Provide the [X, Y] coordinate of the cell's center where the given text is located.  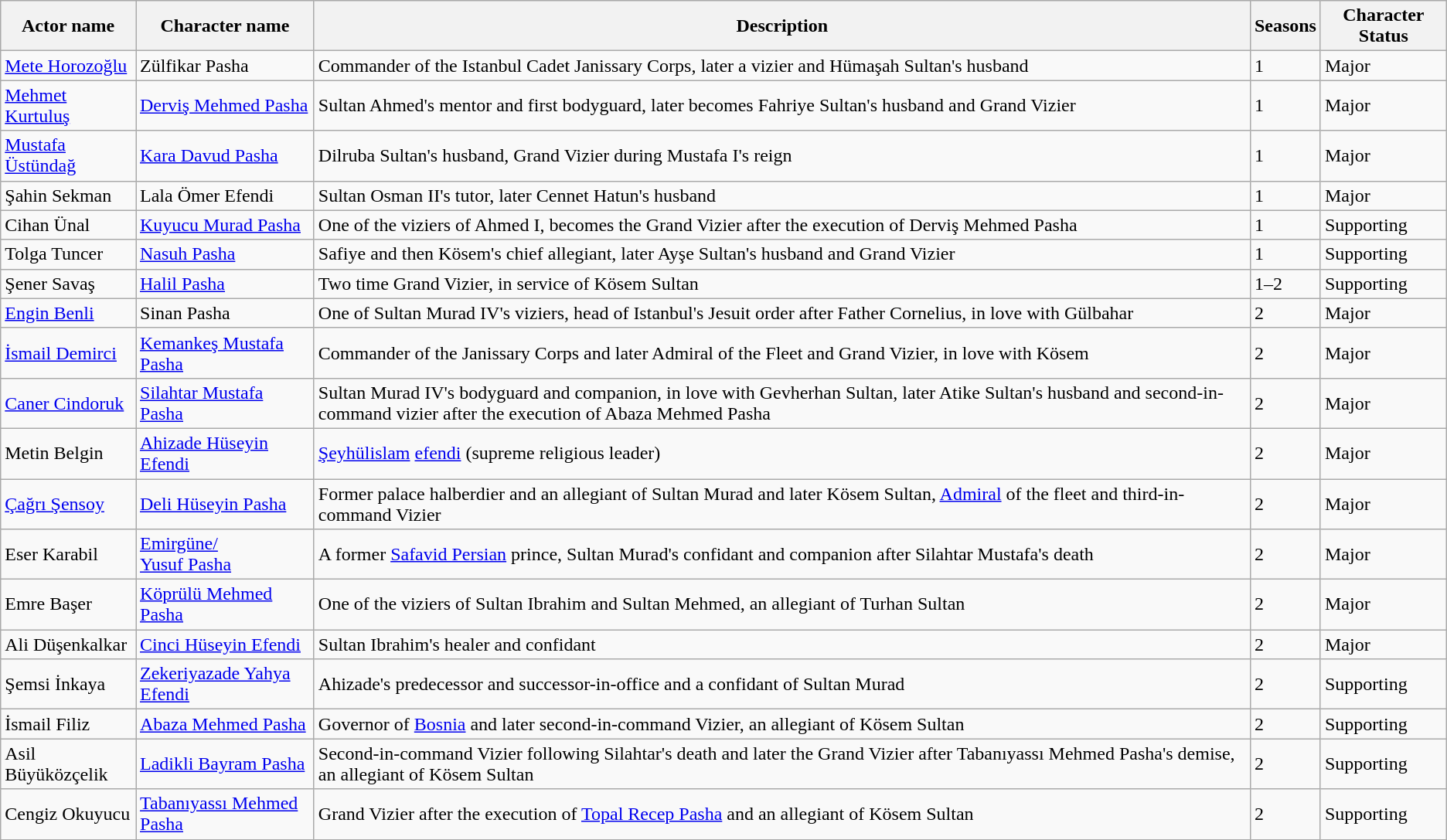
Safiye and then Kösem's chief allegiant, later Ayşe Sultan's husband and Grand Vizier [782, 254]
Emirgüne/ Yusuf Pasha [226, 555]
Description [782, 26]
A former Safavid Persian prince, Sultan Murad's confidant and companion after Silahtar Mustafa's death [782, 555]
Mete Horozoğlu [68, 66]
Two time Grand Vizier, in service of Kösem Sultan [782, 284]
Character name [226, 26]
Dilruba Sultan's husband, Grand Vizier during Mustafa I's reign [782, 156]
Cihan Ünal [68, 225]
Grand Vizier after the execution of Topal Recep Pasha and an allegiant of Kösem Sultan [782, 814]
İsmail Demirci [68, 352]
Actor name [68, 26]
Kuyucu Murad Pasha [226, 225]
Şeyhülislam efendi (supreme religious leader) [782, 453]
İsmail Filiz [68, 724]
Governor of Bosnia and later second-in-command Vizier, an allegiant of Kösem Sultan [782, 724]
Zekeriyazade Yahya Efendi [226, 685]
Halil Pasha [226, 284]
Ali Düşenkalkar [68, 644]
Seasons [1285, 26]
Cinci Hüseyin Efendi [226, 644]
Ahizade Hüseyin Efendi [226, 453]
Kara Davud Pasha [226, 156]
Commander of the Janissary Corps and later Admiral of the Fleet and Grand Vizier, in love with Kösem [782, 352]
Sultan Ahmed's mentor and first bodyguard, later becomes Fahriye Sultan's husband and Grand Vizier [782, 105]
Tabanıyassı Mehmed Pasha [226, 814]
Şener Savaş [68, 284]
Mehmet Kurtuluş [68, 105]
Zülfikar Pasha [226, 66]
Çağrı Şensoy [68, 504]
Former palace halberdier and an allegiant of Sultan Murad and later Kösem Sultan, Admiral of the fleet and third-in-command Vizier [782, 504]
Engin Benli [68, 313]
1–2 [1285, 284]
Ahizade's predecessor and successor-in-office and a confidant of Sultan Murad [782, 685]
Eser Karabil [68, 555]
Sinan Pasha [226, 313]
Şahin Sekman [68, 196]
Commander of the Istanbul Cadet Janissary Corps, later a vizier and Hümaşah Sultan's husband [782, 66]
Sultan Osman II's tutor, later Cennet Hatun's husband [782, 196]
Nasuh Pasha [226, 254]
Derviş Mehmed Pasha [226, 105]
Lala Ömer Efendi [226, 196]
Kemankeş Mustafa Pasha [226, 352]
Şemsi İnkaya [68, 685]
Metin Belgin [68, 453]
Mustafa Üstündağ [68, 156]
Sultan Ibrahim's healer and confidant [782, 644]
One of the viziers of Sultan Ibrahim and Sultan Mehmed, an allegiant of Turhan Sultan [782, 604]
Asil Büyüközçelik [68, 763]
Deli Hüseyin Pasha [226, 504]
Character Status [1384, 26]
Abaza Mehmed Pasha [226, 724]
Cengiz Okuyucu [68, 814]
One of the viziers of Ahmed I, becomes the Grand Vizier after the execution of Derviş Mehmed Pasha [782, 225]
Köprülü Mehmed Pasha [226, 604]
Silahtar Mustafa Pasha [226, 403]
Ladikli Bayram Pasha [226, 763]
Emre Başer [68, 604]
Tolga Tuncer [68, 254]
Caner Cindoruk [68, 403]
One of Sultan Murad IV's viziers, head of Istanbul's Jesuit order after Father Cornelius, in love with Gülbahar [782, 313]
Second-in-command Vizier following Silahtar's death and later the Grand Vizier after Tabanıyassı Mehmed Pasha's demise, an allegiant of Kösem Sultan [782, 763]
